Detect which cell encompasses the target text, then output its (X, Y) center coordinate. 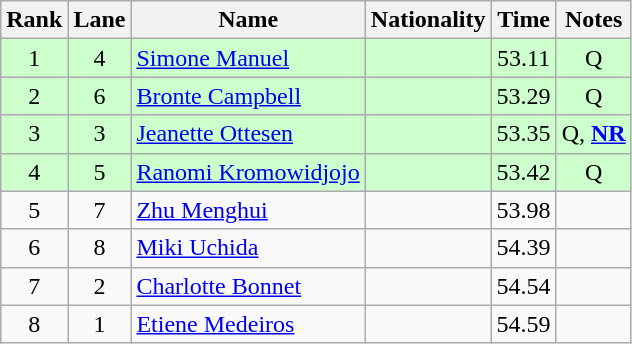
53.11 (524, 58)
54.39 (524, 248)
Name (248, 20)
Rank (34, 20)
Charlotte Bonnet (248, 286)
53.29 (524, 96)
53.98 (524, 210)
Jeanette Ottesen (248, 134)
Simone Manuel (248, 58)
54.59 (524, 324)
Miki Uchida (248, 248)
53.35 (524, 134)
54.54 (524, 286)
Bronte Campbell (248, 96)
53.42 (524, 172)
Lane (100, 20)
Ranomi Kromowidjojo (248, 172)
Zhu Menghui (248, 210)
Notes (594, 20)
Etiene Medeiros (248, 324)
Q, NR (594, 134)
Nationality (428, 20)
Time (524, 20)
